Output the (X, Y) coordinate of the center of the cell containing the given text.  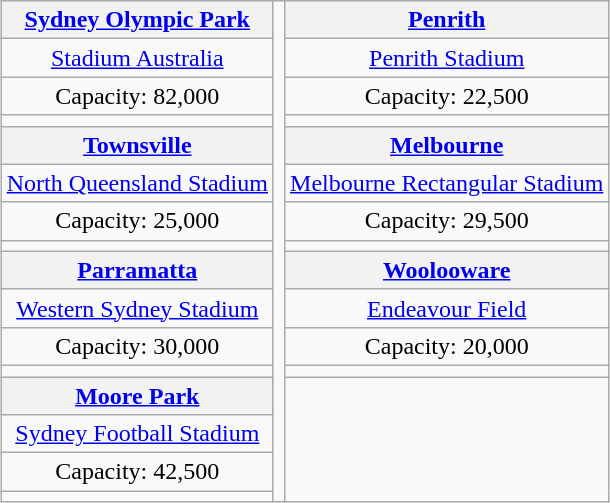
Stadium Australia (137, 58)
Townsville (137, 145)
Capacity: 82,000 (137, 96)
North Queensland Stadium (137, 183)
Capacity: 20,000 (447, 346)
Capacity: 42,500 (137, 472)
Capacity: 29,500 (447, 221)
Sydney Olympic Park (137, 20)
Capacity: 22,500 (447, 96)
Capacity: 25,000 (137, 221)
Capacity: 30,000 (137, 346)
Western Sydney Stadium (137, 308)
Penrith Stadium (447, 58)
Endeavour Field (447, 308)
Parramatta (137, 270)
Penrith (447, 20)
Woolooware (447, 270)
Moore Park (137, 395)
Sydney Football Stadium (137, 434)
Melbourne Rectangular Stadium (447, 183)
Melbourne (447, 145)
